Provide the (x, y) coordinate of the cell's center where the given text is located.  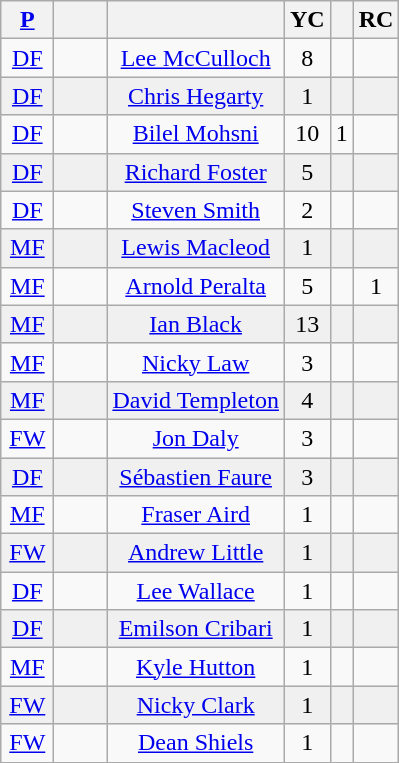
Dean Shiels (196, 743)
Nicky Law (196, 362)
Lee McCulloch (196, 58)
Sébastien Faure (196, 477)
Lee Wallace (196, 591)
Chris Hegarty (196, 96)
Arnold Peralta (196, 286)
Steven Smith (196, 210)
RC (376, 20)
David Templeton (196, 400)
2 (307, 210)
Jon Daly (196, 438)
8 (307, 58)
10 (307, 134)
P (28, 20)
Andrew Little (196, 553)
4 (307, 400)
YC (307, 20)
Kyle Hutton (196, 667)
Emilson Cribari (196, 629)
13 (307, 324)
Richard Foster (196, 172)
Ian Black (196, 324)
Bilel Mohsni (196, 134)
Lewis Macleod (196, 248)
Nicky Clark (196, 705)
Fraser Aird (196, 515)
